From the cell containing the given text, extract its center point as [x, y] coordinate. 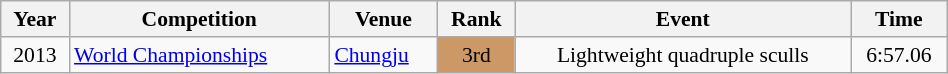
2013 [35, 55]
Rank [477, 19]
Time [900, 19]
Year [35, 19]
Lightweight quadruple sculls [682, 55]
Event [682, 19]
3rd [477, 55]
World Championships [199, 55]
Competition [199, 19]
6:57.06 [900, 55]
Venue [383, 19]
Chungju [383, 55]
